Locate the cell with the specified text and output its (x, y) center coordinate. 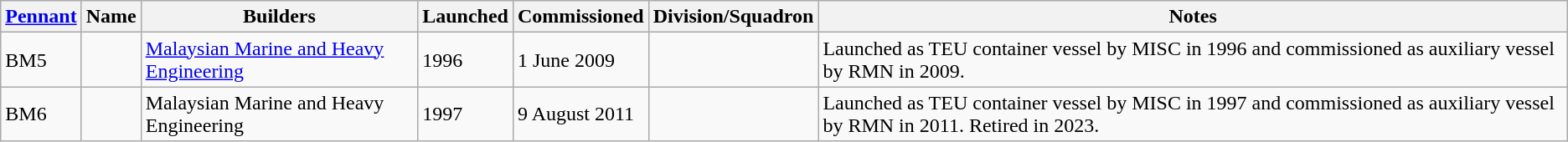
1 June 2009 (580, 60)
Notes (1193, 17)
1996 (466, 60)
Launched as TEU container vessel by MISC in 1996 and commissioned as auxiliary vessel by RMN in 2009. (1193, 60)
Pennant (41, 17)
BM6 (41, 114)
9 August 2011 (580, 114)
Commissioned (580, 17)
Name (111, 17)
1997 (466, 114)
Division/Squadron (734, 17)
Launched (466, 17)
Builders (279, 17)
BM5 (41, 60)
Launched as TEU container vessel by MISC in 1997 and commissioned as auxiliary vessel by RMN in 2011. Retired in 2023. (1193, 114)
